Pinpoint the cell where the given text exists, returning its (x, y) midpoint coordinate. 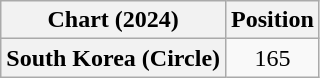
165 (273, 58)
Chart (2024) (114, 20)
Position (273, 20)
South Korea (Circle) (114, 58)
